Pinpoint the cell where the given text exists, returning its [X, Y] midpoint coordinate. 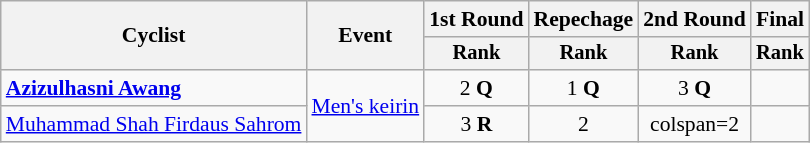
Cyclist [154, 36]
Azizulhasni Awang [154, 88]
2nd Round [694, 19]
Men's keirin [365, 106]
3 Q [694, 88]
Event [365, 36]
Repechage [584, 19]
colspan=2 [694, 124]
1st Round [476, 19]
1 Q [584, 88]
2 [584, 124]
2 Q [476, 88]
3 R [476, 124]
Final [780, 19]
Muhammad Shah Firdaus Sahrom [154, 124]
